Capture the cell that displays the provided text and extract its (X, Y) central coordinate. 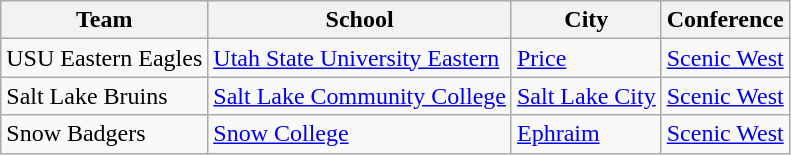
School (360, 20)
City (586, 20)
Team (104, 20)
Snow College (360, 134)
Ephraim (586, 134)
Snow Badgers (104, 134)
Salt Lake City (586, 96)
Utah State University Eastern (360, 58)
Conference (725, 20)
Salt Lake Community College (360, 96)
USU Eastern Eagles (104, 58)
Salt Lake Bruins (104, 96)
Price (586, 58)
